For the text-containing cell, return its midpoint in [x, y] coordinate format. 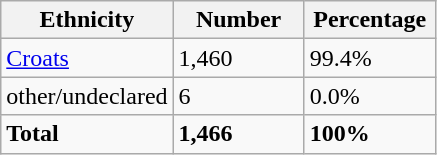
1,466 [238, 134]
6 [238, 96]
Total [87, 134]
1,460 [238, 58]
0.0% [370, 96]
Croats [87, 58]
100% [370, 134]
other/undeclared [87, 96]
Percentage [370, 20]
Number [238, 20]
99.4% [370, 58]
Ethnicity [87, 20]
